For the text-containing cell, return its midpoint in [x, y] coordinate format. 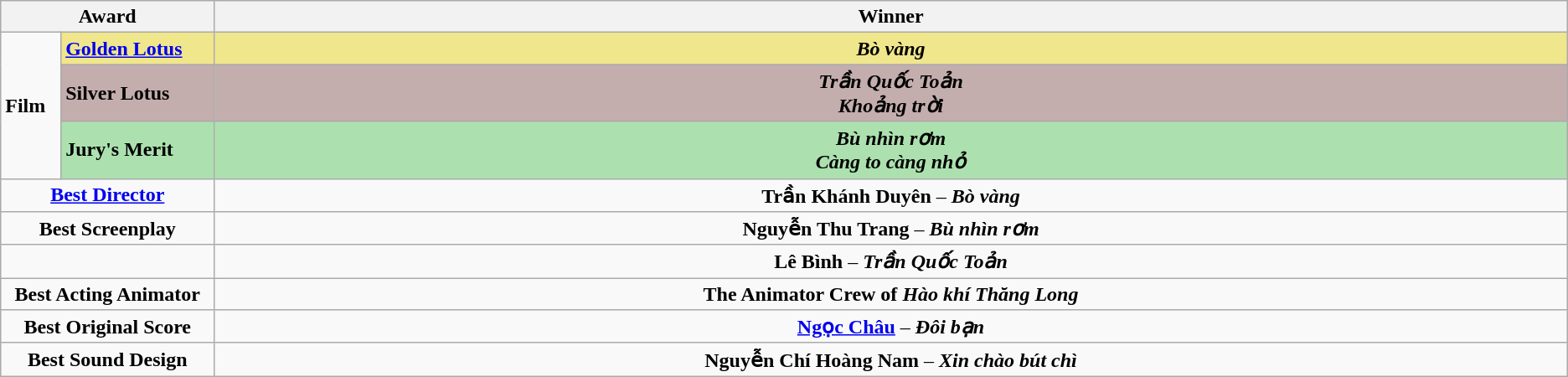
Winner [891, 17]
Best Acting Animator [107, 294]
Best Screenplay [107, 229]
Film [31, 106]
Trần Khánh Duyên – Bò vàng [891, 195]
Bù nhìn rơmCàng to càng nhỏ [891, 150]
Lê Bình – Trần Quốc Toản [891, 261]
Trần Quốc ToảnKhoảng trời [891, 93]
Nguyễn Chí Hoàng Nam – Xin chào bút chì [891, 359]
Best Sound Design [107, 359]
Bò vàng [891, 49]
Ngọc Châu – Đôi bạn [891, 327]
Golden Lotus [137, 49]
Best Director [107, 195]
Silver Lotus [137, 93]
Nguyễn Thu Trang – Bù nhìn rơm [891, 229]
Best Original Score [107, 327]
The Animator Crew of Hào khí Thăng Long [891, 294]
Award [107, 17]
Jury's Merit [137, 150]
